Return [x, y] of the center of cell containing provided text 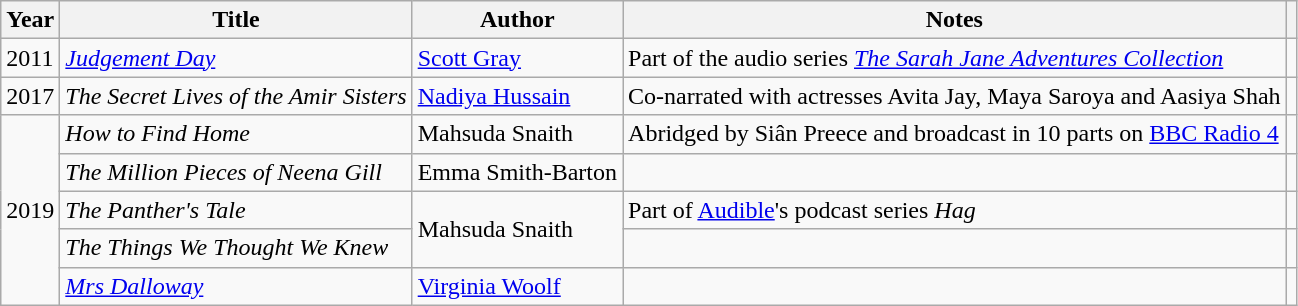
2019 [30, 210]
The Panther's Tale [236, 210]
Part of Audible's podcast series Hag [955, 210]
Abridged by Siân Preece and broadcast in 10 parts on BBC Radio 4 [955, 134]
Emma Smith-Barton [517, 172]
Mrs Dalloway [236, 286]
The Things We Thought We Knew [236, 248]
The Secret Lives of the Amir Sisters [236, 96]
Year [30, 20]
2017 [30, 96]
Nadiya Hussain [517, 96]
Part of the audio series The Sarah Jane Adventures Collection [955, 58]
Judgement Day [236, 58]
2011 [30, 58]
The Million Pieces of Neena Gill [236, 172]
Author [517, 20]
How to Find Home [236, 134]
Co-narrated with actresses Avita Jay, Maya Saroya and Aasiya Shah [955, 96]
Notes [955, 20]
Scott Gray [517, 58]
Virginia Woolf [517, 286]
Title [236, 20]
